Pinpoint the cell where the given text exists, returning its [x, y] midpoint coordinate. 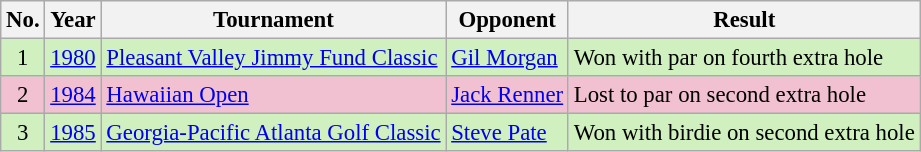
3 [23, 133]
1 [23, 58]
Opponent [508, 20]
1980 [73, 58]
Tournament [274, 20]
Gil Morgan [508, 58]
Hawaiian Open [274, 95]
2 [23, 95]
1985 [73, 133]
1984 [73, 95]
Lost to par on second extra hole [744, 95]
Won with birdie on second extra hole [744, 133]
Jack Renner [508, 95]
Steve Pate [508, 133]
Result [744, 20]
Year [73, 20]
No. [23, 20]
Georgia-Pacific Atlanta Golf Classic [274, 133]
Won with par on fourth extra hole [744, 58]
Pleasant Valley Jimmy Fund Classic [274, 58]
